Pinpoint the cell where the given text exists, returning its [X, Y] midpoint coordinate. 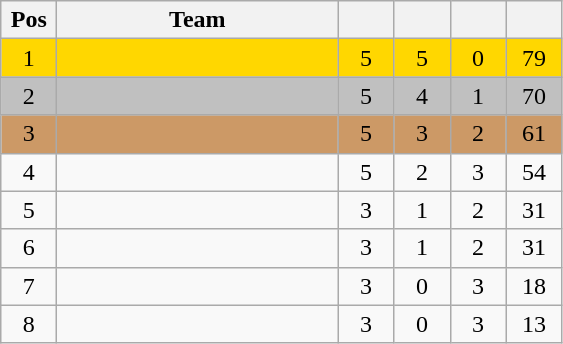
18 [534, 286]
Pos [29, 20]
6 [29, 248]
70 [534, 96]
Team [198, 20]
61 [534, 134]
13 [534, 324]
7 [29, 286]
8 [29, 324]
54 [534, 172]
79 [534, 58]
